Identify which cell holds the provided text, then report its (x, y) central coordinate. 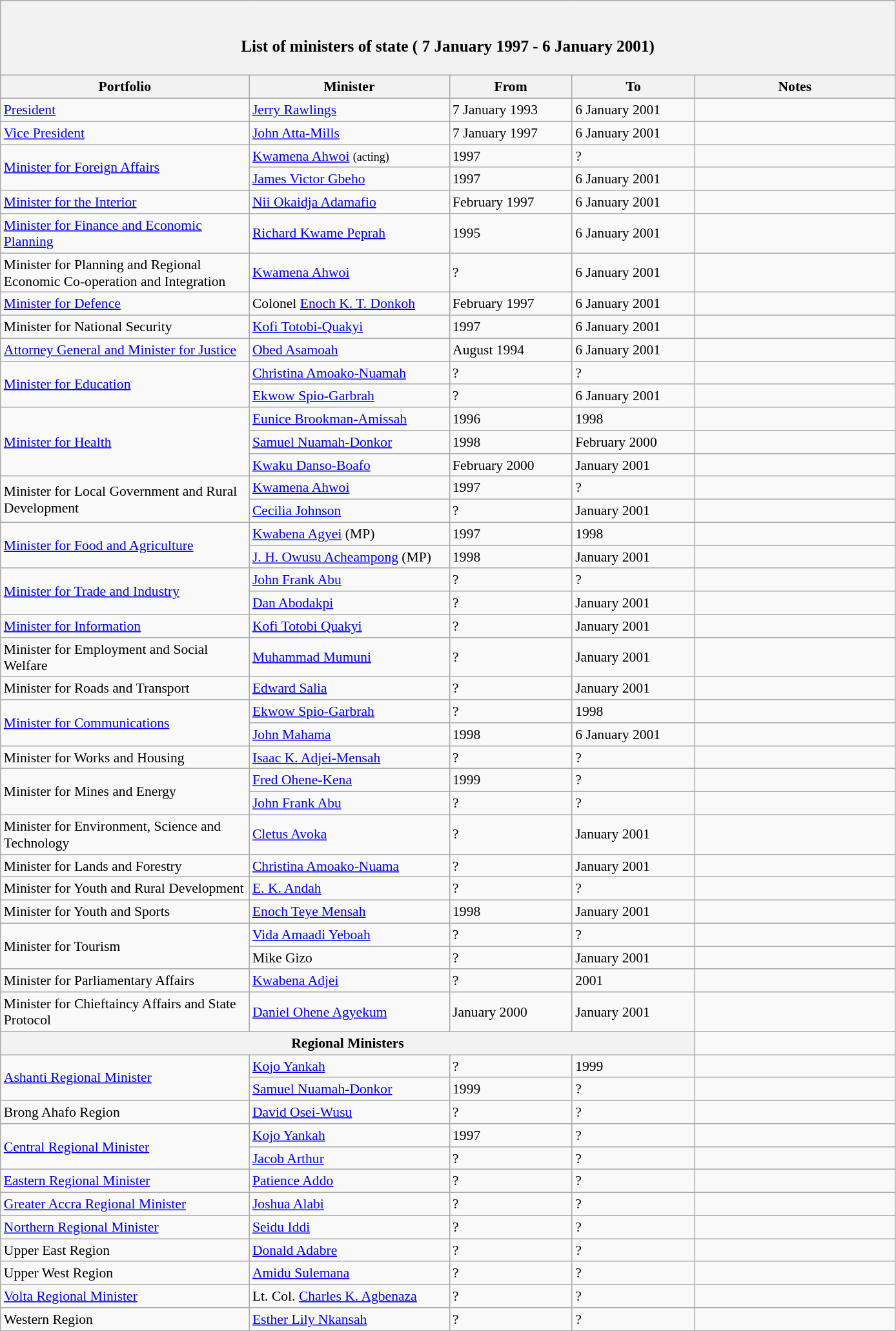
Minister for Lands and Forestry (125, 866)
Vice President (125, 134)
Minister for Education (125, 385)
Minister for Finance and Economic Planning (125, 234)
Minister for Mines and Energy (125, 791)
August 1994 (511, 351)
Kwaku Danso-Boafo (349, 465)
Minister for Works and Housing (125, 758)
Minister for Youth and Rural Development (125, 889)
List of ministers of state ( 7 January 1997 - 6 January 2001) (448, 38)
Notes (795, 87)
John Mahama (349, 735)
Seidu Iddi (349, 1228)
1996 (511, 419)
Minister for Defence (125, 304)
Kwabena Adjei (349, 981)
Minister for Employment and Social Welfare (125, 657)
Isaac K. Adjei-Mensah (349, 758)
Daniel Ohene Agyekum (349, 1012)
Brong Ahafo Region (125, 1112)
Colonel Enoch K. T. Donkoh (349, 304)
Minister for Communications (125, 723)
Cletus Avoka (349, 835)
Kwamena Ahwoi (acting) (349, 156)
Portfolio (125, 87)
Minister for Planning and Regional Economic Co-operation and Integration (125, 272)
Edward Salia (349, 689)
President (125, 110)
Jerry Rawlings (349, 110)
Christina Amoako-Nuamah (349, 373)
Enoch Teye Mensah (349, 912)
Donald Adabre (349, 1250)
Lt. Col. Charles K. Agbenaza (349, 1296)
Obed Asamoah (349, 351)
To (633, 87)
Minister for Environment, Science and Technology (125, 835)
Amidu Sulemana (349, 1274)
Minister for the Interior (125, 202)
Minister for Information (125, 626)
Muhammad Mumuni (349, 657)
Dan Abodakpi (349, 603)
Minister for Food and Agriculture (125, 546)
Minister for Youth and Sports (125, 912)
Minister for National Security (125, 327)
Attorney General and Minister for Justice (125, 351)
Kofi Totobi Quakyi (349, 626)
Christina Amoako-Nuama (349, 866)
7 January 1997 (511, 134)
7 January 1993 (511, 110)
Minister for Foreign Affairs (125, 168)
Volta Regional Minister (125, 1296)
Minister for Roads and Transport (125, 689)
Minister for Tourism (125, 946)
Fred Ohene-Kena (349, 780)
Eastern Regional Minister (125, 1181)
Minister for Trade and Industry (125, 591)
2001 (633, 981)
David Osei-Wusu (349, 1112)
Nii Okaidja Adamafio (349, 202)
Minister (349, 87)
January 2000 (511, 1012)
Upper East Region (125, 1250)
Greater Accra Regional Minister (125, 1204)
1995 (511, 234)
John Atta-Mills (349, 134)
Western Region (125, 1319)
Northern Regional Minister (125, 1228)
Kofi Totobi-Quakyi (349, 327)
From (511, 87)
Esther Lily Nkansah (349, 1319)
Minister for Chieftaincy Affairs and State Protocol (125, 1012)
Minister for Parliamentary Affairs (125, 981)
Kwabena Agyei (MP) (349, 534)
Regional Ministers (348, 1044)
Minister for Health (125, 442)
Mike Gizo (349, 958)
Jacob Arthur (349, 1159)
Minister for Local Government and Rural Development (125, 500)
Central Regional Minister (125, 1146)
Ashanti Regional Minister (125, 1078)
Eunice Brookman-Amissah (349, 419)
Patience Addo (349, 1181)
Joshua Alabi (349, 1204)
Richard Kwame Peprah (349, 234)
Upper West Region (125, 1274)
E. K. Andah (349, 889)
Vida Amaadi Yeboah (349, 935)
Cecilia Johnson (349, 511)
J. H. Owusu Acheampong (MP) (349, 557)
James Victor Gbeho (349, 179)
